Scan for the cell matching the given text and deliver its [x, y] coordinate at center. 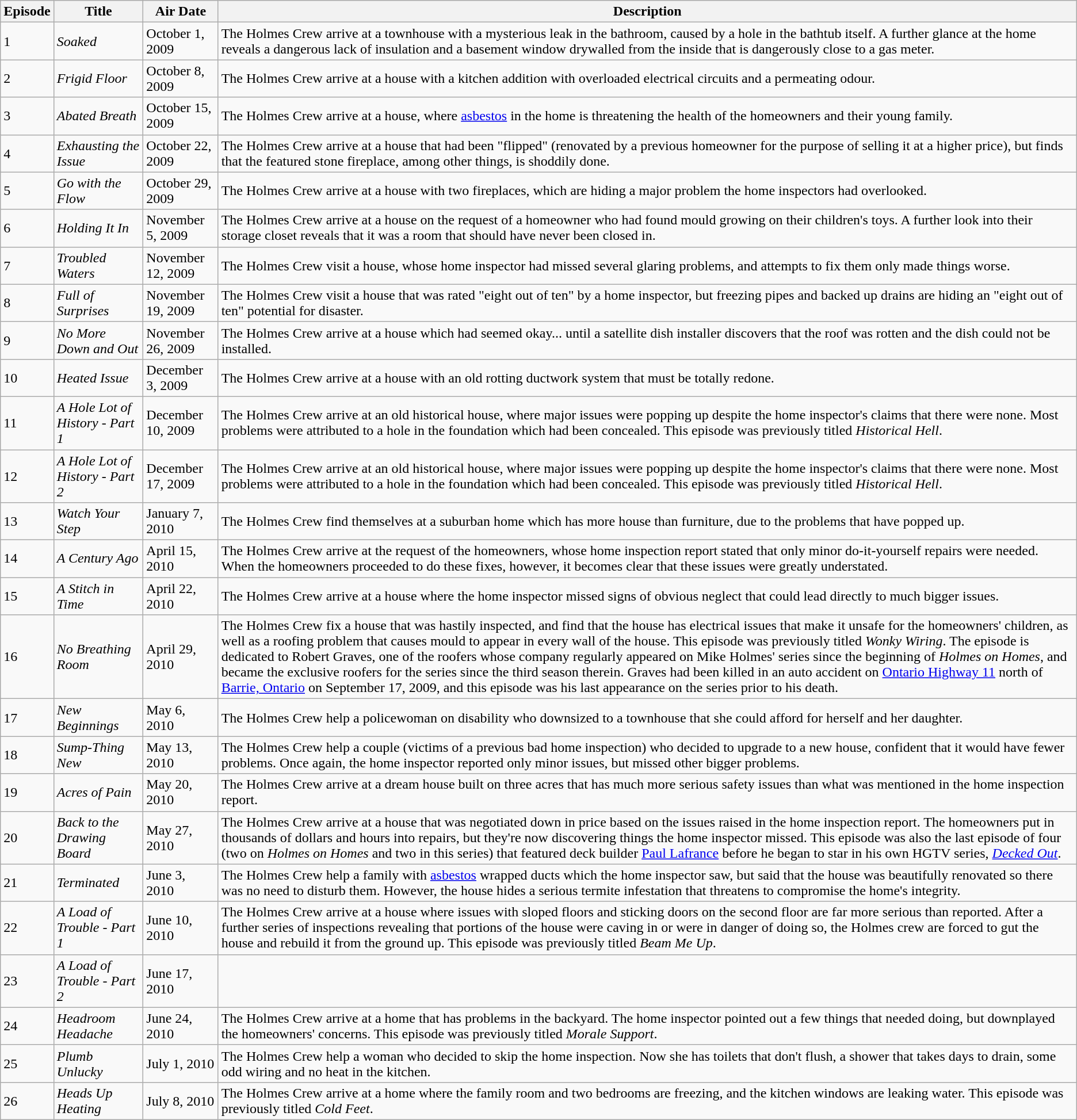
April 22, 2010 [181, 596]
June 24, 2010 [181, 1026]
December 17, 2009 [181, 476]
October 15, 2009 [181, 116]
Abated Breath [98, 116]
November 12, 2009 [181, 266]
July 8, 2010 [181, 1101]
6 [27, 228]
July 1, 2010 [181, 1063]
A Load of Trouble - Part 2 [98, 981]
New Beginnings [98, 718]
October 22, 2009 [181, 153]
15 [27, 596]
17 [27, 718]
9 [27, 341]
Heads Up Heating [98, 1101]
The Holmes Crew arrive at a house with a kitchen addition with overloaded electrical circuits and a permeating odour. [647, 78]
Terminated [98, 882]
October 1, 2009 [181, 41]
A Stitch in Time [98, 596]
Exhausting the Issue [98, 153]
A Load of Trouble - Part 1 [98, 928]
June 3, 2010 [181, 882]
Air Date [181, 12]
13 [27, 521]
October 29, 2009 [181, 191]
14 [27, 559]
October 8, 2009 [181, 78]
November 19, 2009 [181, 303]
The Holmes Crew visit a house, whose home inspector had missed several glaring problems, and attempts to fix them only made things worse. [647, 266]
Title [98, 12]
24 [27, 1026]
Soaked [98, 41]
Troubled Waters [98, 266]
Watch Your Step [98, 521]
Frigid Floor [98, 78]
No Breathing Room [98, 657]
8 [27, 303]
January 7, 2010 [181, 521]
Back to the Drawing Board [98, 838]
The Holmes Crew help a policewoman on disability who downsized to a townhouse that she could afford for herself and her daughter. [647, 718]
1 [27, 41]
Go with the Flow [98, 191]
23 [27, 981]
Acres of Pain [98, 793]
5 [27, 191]
April 15, 2010 [181, 559]
Headroom Headache [98, 1026]
December 10, 2009 [181, 423]
The Holmes Crew find themselves at a suburban home which has more house than furniture, due to the problems that have popped up. [647, 521]
The Holmes Crew arrive at a house, where asbestos in the home is threatening the health of the homeowners and their young family. [647, 116]
May 20, 2010 [181, 793]
April 29, 2010 [181, 657]
16 [27, 657]
Heated Issue [98, 377]
June 10, 2010 [181, 928]
The Holmes Crew arrive at a house where the home inspector missed signs of obvious neglect that could lead directly to much bigger issues. [647, 596]
Description [647, 12]
25 [27, 1063]
10 [27, 377]
December 3, 2009 [181, 377]
November 26, 2009 [181, 341]
Sump-Thing New [98, 755]
November 5, 2009 [181, 228]
No More Down and Out [98, 341]
7 [27, 266]
May 6, 2010 [181, 718]
20 [27, 838]
21 [27, 882]
4 [27, 153]
Episode [27, 12]
11 [27, 423]
26 [27, 1101]
The Holmes Crew arrive at a house with two fireplaces, which are hiding a major problem the home inspectors had overlooked. [647, 191]
May 13, 2010 [181, 755]
Full of Surprises [98, 303]
June 17, 2010 [181, 981]
Holding It In [98, 228]
Plumb Unlucky [98, 1063]
A Hole Lot of History - Part 2 [98, 476]
18 [27, 755]
2 [27, 78]
A Century Ago [98, 559]
19 [27, 793]
3 [27, 116]
12 [27, 476]
A Hole Lot of History - Part 1 [98, 423]
22 [27, 928]
May 27, 2010 [181, 838]
The Holmes Crew arrive at a house with an old rotting ductwork system that must be totally redone. [647, 377]
